Find where the given text appears and provide that cell's center as (x, y) coordinate. 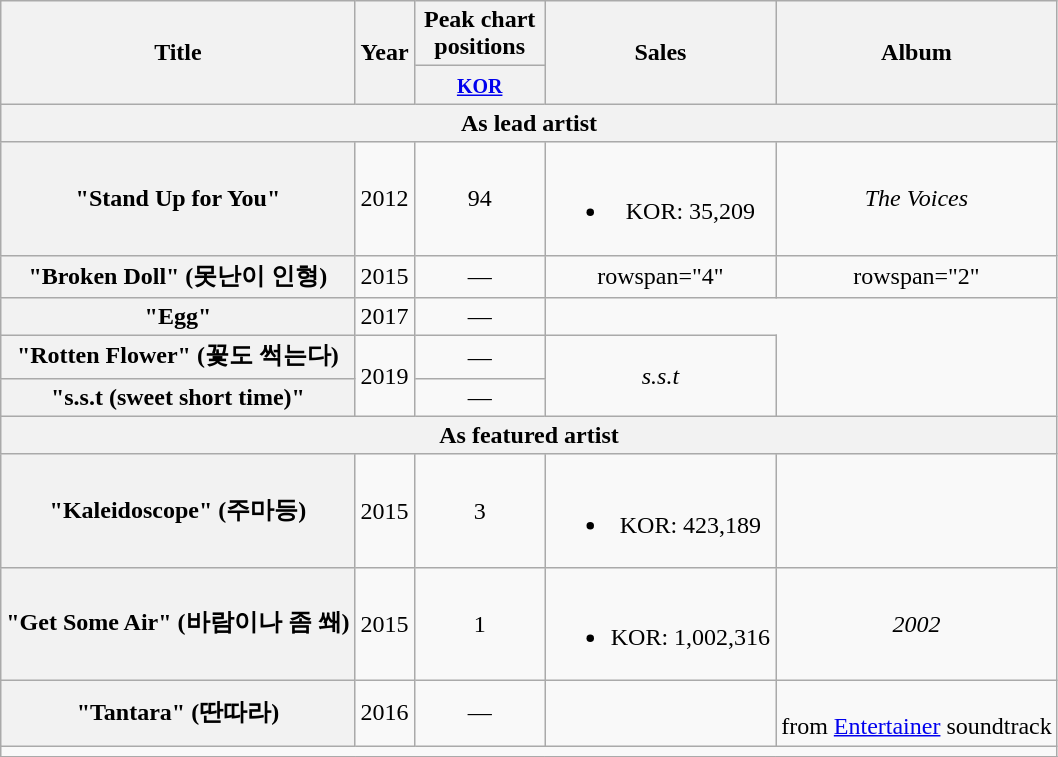
KOR: 1,002,316 (660, 624)
Album (917, 52)
94 (480, 198)
Year (384, 52)
3 (480, 510)
"Kaleidoscope" (주마등) (178, 510)
2012 (384, 198)
Sales (660, 52)
rowspan="2" (917, 276)
2016 (384, 712)
"Rotten Flower" (꽃도 썩는다) (178, 358)
Title (178, 52)
rowspan="4" (660, 276)
As lead artist (530, 123)
2019 (384, 376)
"Get Some Air" (바람이나 좀 쐐) (178, 624)
"Tantara" (딴따라) (178, 712)
1 (480, 624)
Peak chart positions (480, 34)
"Egg" (178, 317)
As featured artist (530, 435)
2017 (384, 317)
"Stand Up for You" (178, 198)
KOR: 423,189 (660, 510)
s.s.t (660, 376)
KOR: 35,209 (660, 198)
The Voices (917, 198)
"Broken Doll" (못난이 인형) (178, 276)
from Entertainer soundtrack (917, 712)
2002 (917, 624)
KOR (480, 85)
"s.s.t (sweet short time)" (178, 397)
